Determine the [X, Y] coordinate at the center of the cell enclosing the given text.  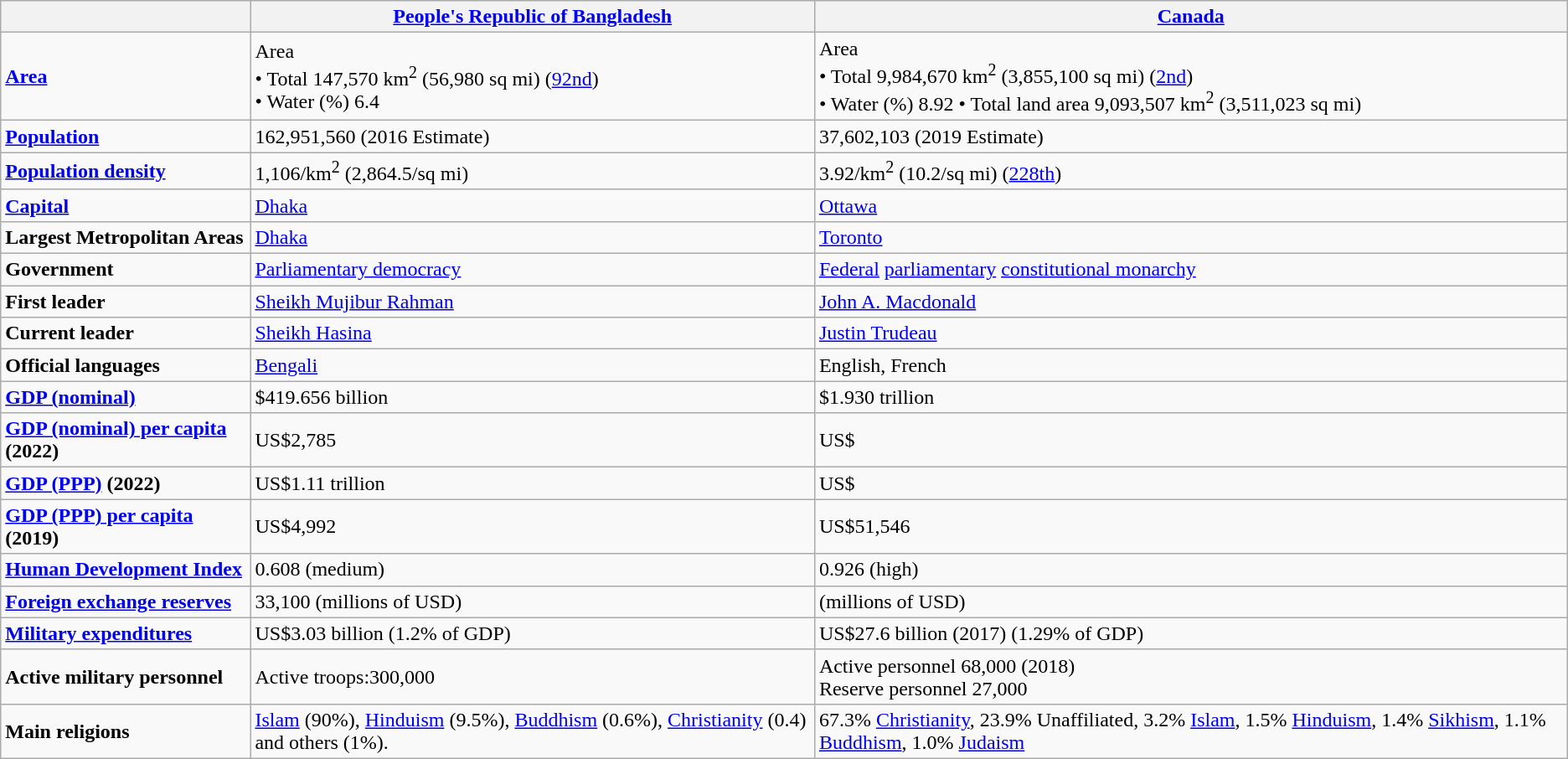
English, French [1191, 365]
US$51,546 [1191, 526]
Foreign exchange reserves [126, 602]
Bengali [533, 365]
Area• Total 147,570 km2 (56,980 sq mi) (92nd)• Water (%) 6.4 [533, 77]
Canada [1191, 17]
Sheikh Hasina [533, 333]
Active military personnel [126, 677]
Toronto [1191, 238]
162,951,560 (2016 Estimate) [533, 137]
37,602,103 (2019 Estimate) [1191, 137]
Justin Trudeau [1191, 333]
Capital [126, 205]
Main religions [126, 731]
0.608 (medium) [533, 570]
Area [126, 77]
GDP (nominal) per capita (2022) [126, 441]
US$1.11 trillion [533, 483]
Ottawa [1191, 205]
0.926 (high) [1191, 570]
US$2,785 [533, 441]
People's Republic of Bangladesh [533, 17]
GDP (PPP) per capita (2019) [126, 526]
1,106/km2 (2,864.5/sq mi) [533, 171]
Islam (90%), Hinduism (9.5%), Buddhism (0.6%), Christianity (0.4) and others (1%). [533, 731]
Military expenditures [126, 633]
Human Development Index [126, 570]
$1.930 trillion [1191, 397]
GDP (nominal) [126, 397]
Population density [126, 171]
Federal parliamentary constitutional monarchy [1191, 270]
$419.656 billion [533, 397]
(millions of USD) [1191, 602]
Sheikh Mujibur Rahman [533, 302]
Population [126, 137]
Current leader [126, 333]
First leader [126, 302]
Official languages [126, 365]
GDP (PPP) (2022) [126, 483]
US$3.03 billion (1.2% of GDP) [533, 633]
Area• Total 9,984,670 km2 (3,855,100 sq mi) (2nd)• Water (%) 8.92 • Total land area 9,093,507 km2 (3,511,023 sq mi) [1191, 77]
33,100 (millions of USD) [533, 602]
3.92/km2 (10.2/sq mi) (228th) [1191, 171]
Government [126, 270]
US$27.6 billion (2017) (1.29% of GDP) [1191, 633]
Active troops:300,000 [533, 677]
John A. Macdonald [1191, 302]
Largest Metropolitan Areas [126, 238]
67.3% Christianity, 23.9% Unaffiliated, 3.2% Islam, 1.5% Hinduism, 1.4% Sikhism, 1.1% Buddhism, 1.0% Judaism [1191, 731]
Active personnel 68,000 (2018)Reserve personnel 27,000 [1191, 677]
US$4,992 [533, 526]
Parliamentary democracy [533, 270]
